Determine the (x, y) coordinate at the center of the cell enclosing the given text.  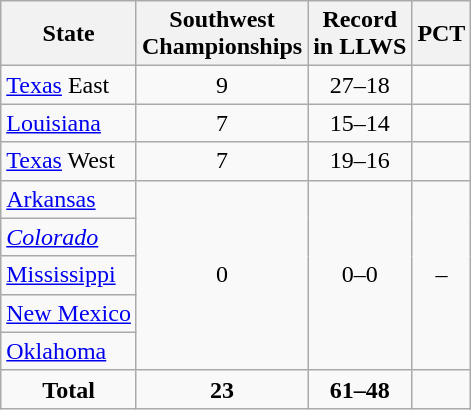
Texas West (69, 161)
23 (222, 389)
Total (69, 389)
Mississippi (69, 275)
15–14 (360, 123)
19–16 (360, 161)
New Mexico (69, 313)
27–18 (360, 85)
0 (222, 275)
Arkansas (69, 199)
PCT (442, 34)
9 (222, 85)
61–48 (360, 389)
– (442, 275)
Recordin LLWS (360, 34)
Oklahoma (69, 351)
0–0 (360, 275)
Colorado (69, 237)
State (69, 34)
Texas East (69, 85)
Louisiana (69, 123)
SouthwestChampionships (222, 34)
